Capture the cell that displays the provided text and extract its (X, Y) central coordinate. 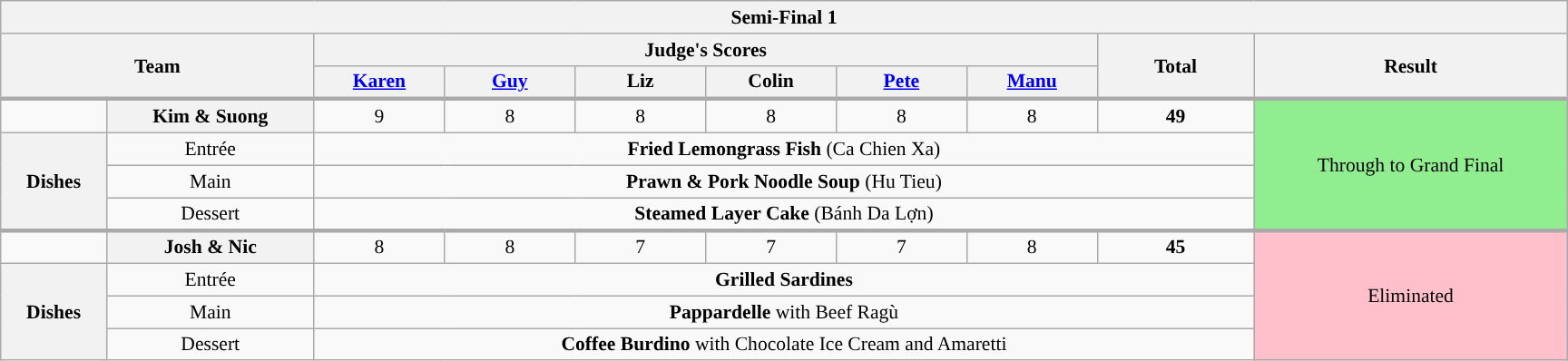
Eliminated (1410, 296)
Guy (510, 82)
Pete (901, 82)
Colin (771, 82)
Steamed Layer Cake (Bánh Da Lợn) (784, 214)
Coffee Burdino with Chocolate Ice Cream and Amaretti (784, 345)
9 (379, 116)
Pappardelle with Beef Ragù (784, 312)
Fried Lemongrass Fish (Ca Chien Xa) (784, 150)
Liz (641, 82)
Result (1410, 67)
Manu (1032, 82)
45 (1176, 248)
Through to Grand Final (1410, 166)
Josh & Nic (211, 248)
Team (158, 67)
Kim & Suong (211, 116)
Total (1176, 67)
Judge's Scores (706, 50)
Prawn & Pork Noodle Soup (Hu Tieu) (784, 181)
49 (1176, 116)
Grilled Sardines (784, 280)
Semi-Final 1 (784, 17)
Karen (379, 82)
